Return the [x, y] coordinate for the center point of the cell that contains the specified text.  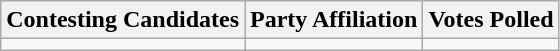
Party Affiliation [334, 20]
Votes Polled [491, 20]
Contesting Candidates [123, 20]
